For the text-containing cell, return its midpoint in [X, Y] coordinate format. 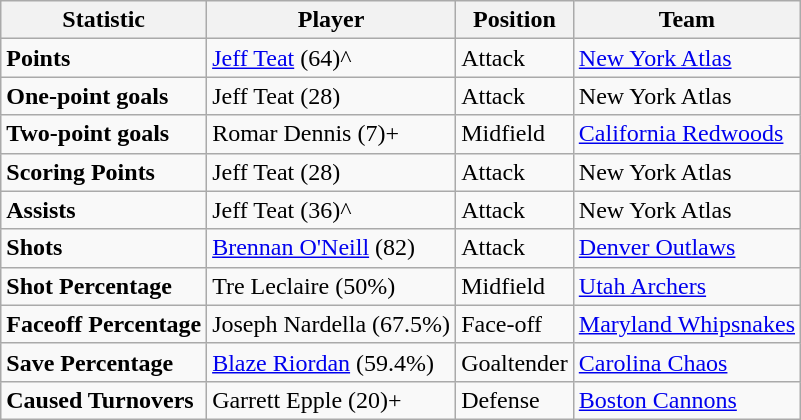
Garrett Epple (20)+ [332, 400]
Statistic [104, 20]
Defense [515, 400]
Points [104, 58]
Denver Outlaws [686, 248]
California Redwoods [686, 134]
Shots [104, 248]
Shot Percentage [104, 286]
Save Percentage [104, 362]
Carolina Chaos [686, 362]
Utah Archers [686, 286]
Tre Leclaire (50%) [332, 286]
Jeff Teat (64)^ [332, 58]
Scoring Points [104, 172]
Brennan O'Neill (82) [332, 248]
Goaltender [515, 362]
Romar Dennis (7)+ [332, 134]
Faceoff Percentage [104, 324]
Maryland Whipsnakes [686, 324]
Two-point goals [104, 134]
Joseph Nardella (67.5%) [332, 324]
Team [686, 20]
Boston Cannons [686, 400]
Caused Turnovers [104, 400]
Jeff Teat (36)^ [332, 210]
One-point goals [104, 96]
Position [515, 20]
Face-off [515, 324]
Blaze Riordan (59.4%) [332, 362]
Assists [104, 210]
Player [332, 20]
